Return the [X, Y] coordinate for the center point of the cell that contains the specified text.  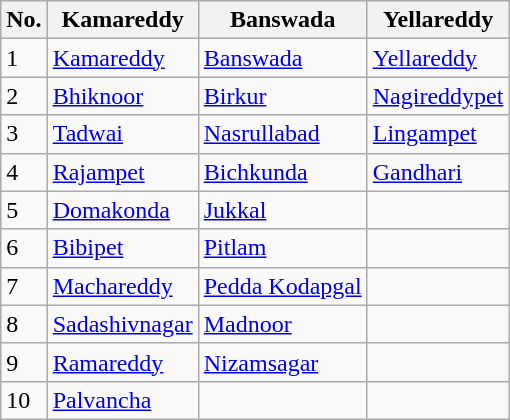
Nasrullabad [282, 134]
Sadashivnagar [122, 324]
5 [24, 210]
Pitlam [282, 248]
Tadwai [122, 134]
Lingampet [438, 134]
Bichkunda [282, 172]
1 [24, 58]
Bibipet [122, 248]
Pedda Kodapgal [282, 286]
Madnoor [282, 324]
Palvancha [122, 400]
6 [24, 248]
Nagireddypet [438, 96]
9 [24, 362]
Jukkal [282, 210]
8 [24, 324]
Rajampet [122, 172]
2 [24, 96]
7 [24, 286]
Machareddy [122, 286]
Bhiknoor [122, 96]
4 [24, 172]
3 [24, 134]
No. [24, 20]
Birkur [282, 96]
Ramareddy [122, 362]
10 [24, 400]
Domakonda [122, 210]
Nizamsagar [282, 362]
Gandhari [438, 172]
